Provide the (X, Y) coordinate of the cell's center where the given text is located.  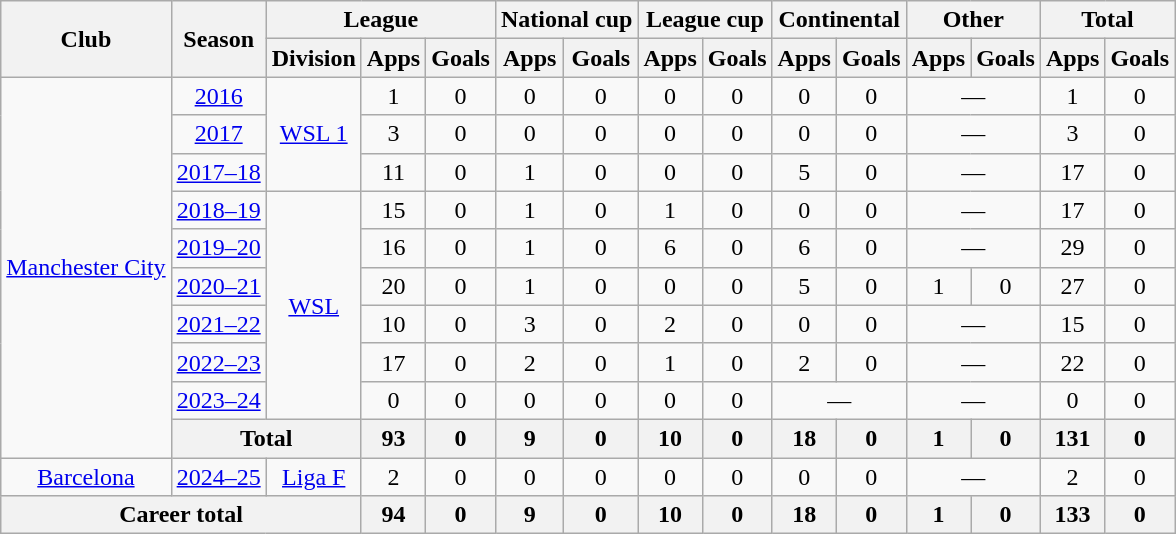
20 (393, 286)
Other (973, 20)
22 (1072, 362)
2022–23 (218, 362)
2017 (218, 134)
27 (1072, 286)
League (380, 20)
2018–19 (218, 210)
94 (393, 515)
29 (1072, 248)
Season (218, 39)
93 (393, 438)
League cup (705, 20)
Continental (839, 20)
2023–24 (218, 400)
133 (1072, 515)
Club (86, 39)
WSL (314, 305)
2016 (218, 96)
2020–21 (218, 286)
11 (393, 172)
2017–18 (218, 172)
Barcelona (86, 477)
Liga F (314, 477)
2019–20 (218, 248)
Division (314, 58)
16 (393, 248)
Career total (182, 515)
2021–22 (218, 324)
2024–25 (218, 477)
WSL 1 (314, 134)
Manchester City (86, 268)
National cup (566, 20)
131 (1072, 438)
